Detect which cell encompasses the target text, then output its [X, Y] center coordinate. 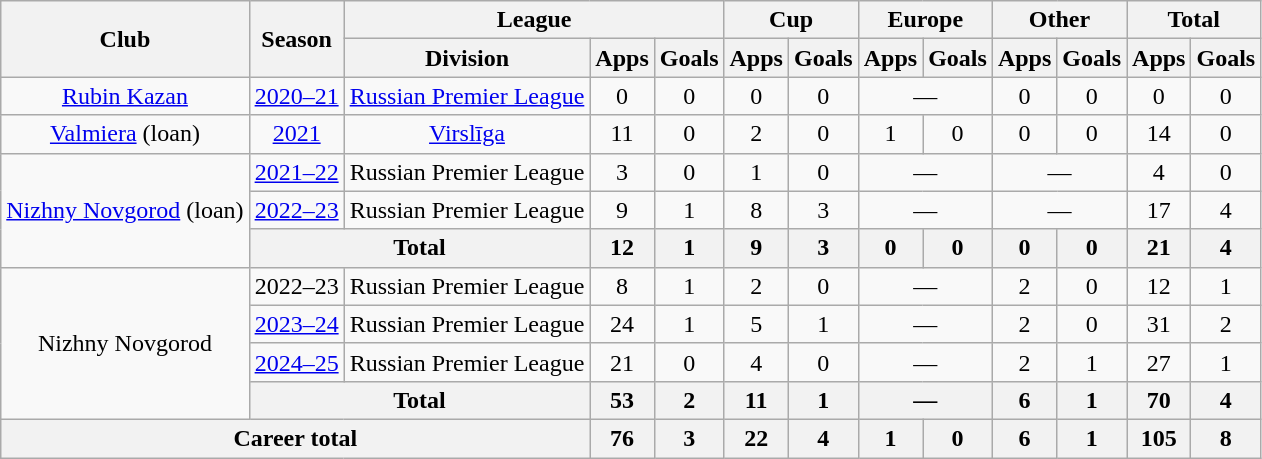
Virslīga [467, 134]
2024–25 [296, 362]
Career total [296, 438]
76 [622, 438]
2021 [296, 134]
Division [467, 58]
Valmiera (loan) [125, 134]
Rubin Kazan [125, 96]
31 [1159, 324]
Club [125, 39]
53 [622, 400]
2023–24 [296, 324]
Europe [925, 20]
Nizhny Novgorod [125, 343]
24 [622, 324]
Season [296, 39]
27 [1159, 362]
5 [756, 324]
14 [1159, 134]
105 [1159, 438]
17 [1159, 210]
2020–21 [296, 96]
Other [1059, 20]
League [534, 20]
Cup [791, 20]
70 [1159, 400]
22 [756, 438]
2021–22 [296, 172]
Nizhny Novgorod (loan) [125, 210]
